Return (x, y) of the center of cell containing provided text 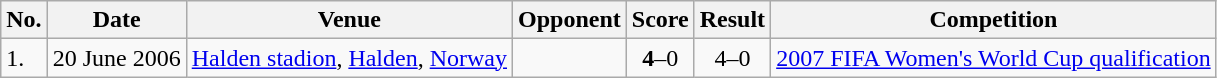
20 June 2006 (116, 58)
Venue (349, 20)
1. (24, 58)
Halden stadion, Halden, Norway (349, 58)
Date (116, 20)
Score (660, 20)
Opponent (570, 20)
2007 FIFA Women's World Cup qualification (994, 58)
No. (24, 20)
Result (732, 20)
Competition (994, 20)
